Capture the cell that displays the provided text and extract its (x, y) central coordinate. 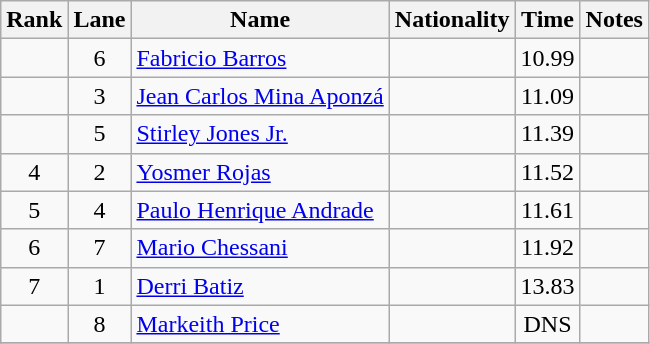
Stirley Jones Jr. (260, 134)
Yosmer Rojas (260, 172)
3 (100, 96)
Rank (34, 20)
Jean Carlos Mina Aponzá (260, 96)
11.39 (548, 134)
Mario Chessani (260, 248)
Name (260, 20)
Lane (100, 20)
Time (548, 20)
Nationality (452, 20)
10.99 (548, 58)
1 (100, 286)
Notes (614, 20)
11.92 (548, 248)
11.52 (548, 172)
Markeith Price (260, 324)
8 (100, 324)
Derri Batiz (260, 286)
11.61 (548, 210)
Paulo Henrique Andrade (260, 210)
13.83 (548, 286)
2 (100, 172)
11.09 (548, 96)
Fabricio Barros (260, 58)
DNS (548, 324)
